For the text-containing cell, return its midpoint in [X, Y] coordinate format. 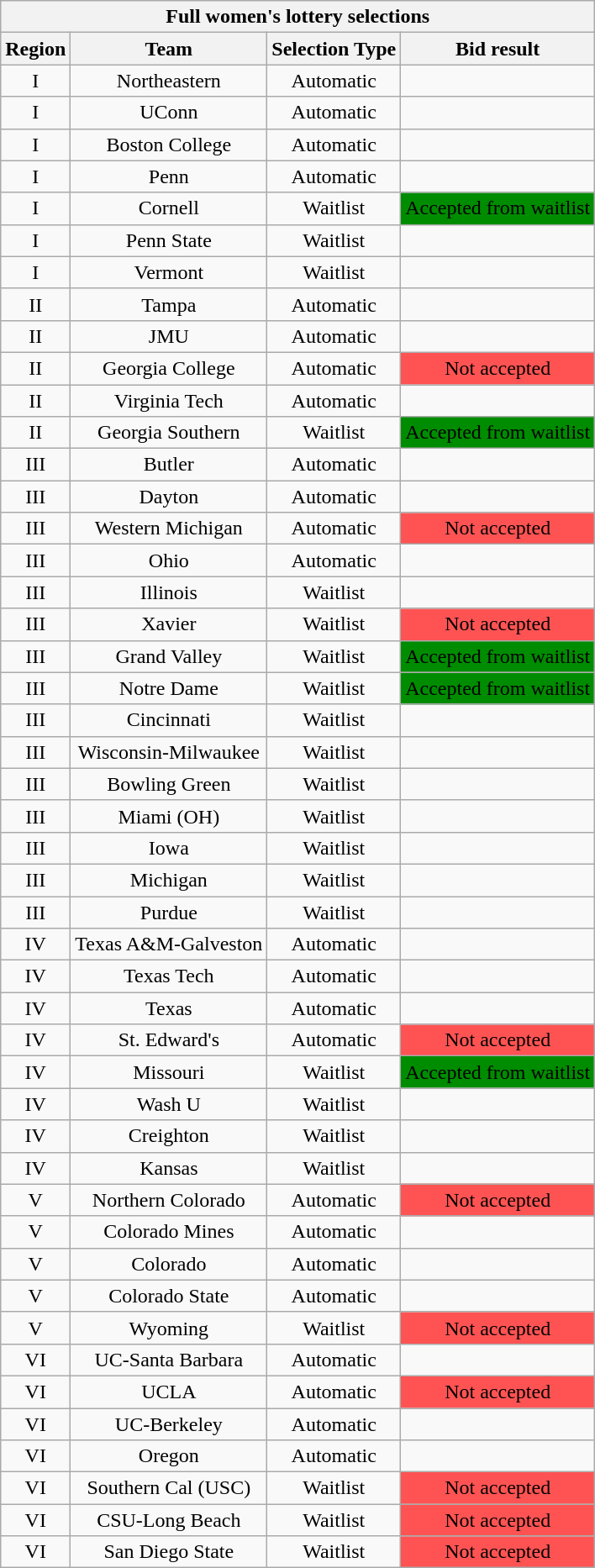
Colorado [169, 1264]
Full women's lottery selections [297, 17]
UC-Santa Barbara [169, 1360]
Team [169, 49]
Southern Cal (USC) [169, 1488]
St. Edward's [169, 1040]
JMU [169, 336]
Illinois [169, 592]
Xavier [169, 624]
Tampa [169, 304]
Vermont [169, 272]
Wisconsin-Milwaukee [169, 752]
Cornell [169, 208]
Oregon [169, 1456]
Region [35, 49]
Northeastern [169, 81]
Michigan [169, 880]
Butler [169, 465]
Georgia College [169, 368]
Georgia Southern [169, 433]
Colorado State [169, 1296]
Kansas [169, 1168]
Texas Tech [169, 976]
Penn State [169, 240]
Cincinnati [169, 720]
Grand Valley [169, 656]
Northern Colorado [169, 1200]
Texas [169, 1008]
Selection Type [334, 49]
Western Michigan [169, 529]
UC-Berkeley [169, 1424]
Bowling Green [169, 784]
UConn [169, 113]
CSU-Long Beach [169, 1520]
Notre Dame [169, 688]
Iowa [169, 848]
Miami (OH) [169, 816]
Ohio [169, 560]
Penn [169, 176]
Wash U [169, 1104]
Dayton [169, 497]
Texas A&M-Galveston [169, 944]
Virginia Tech [169, 401]
Colorado Mines [169, 1232]
Missouri [169, 1072]
Creighton [169, 1136]
Bid result [498, 49]
Boston College [169, 145]
San Diego State [169, 1552]
Wyoming [169, 1328]
UCLA [169, 1392]
Purdue [169, 912]
